Capture the cell that displays the provided text and extract its (x, y) central coordinate. 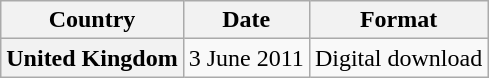
3 June 2011 (246, 58)
Digital download (398, 58)
United Kingdom (92, 58)
Country (92, 20)
Format (398, 20)
Date (246, 20)
